Determine the (X, Y) coordinate at the center of the cell enclosing the given text.  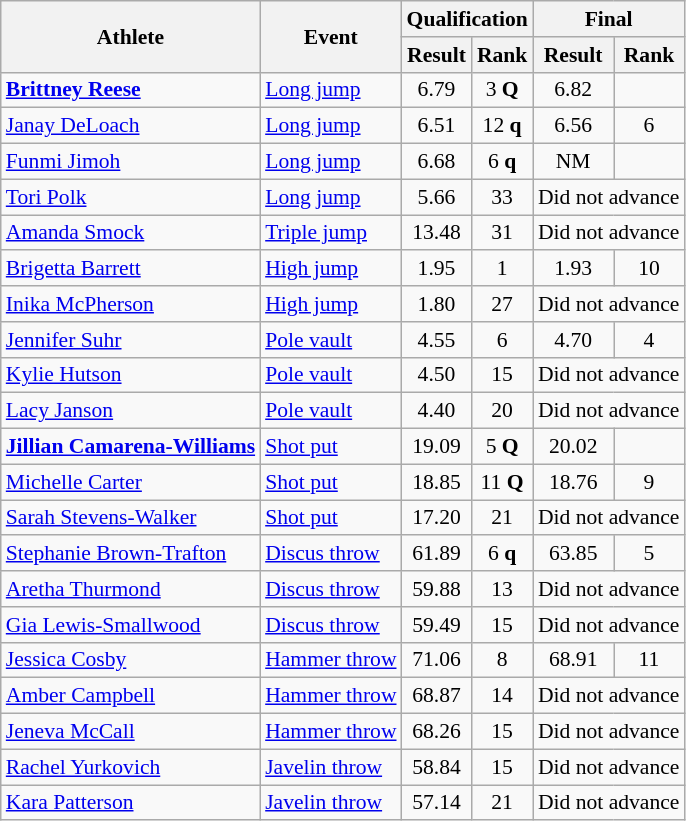
Athlete (130, 36)
Rachel Yurkovich (130, 767)
Kylie Hutson (130, 375)
1.93 (574, 269)
5.66 (437, 197)
Sarah Stevens-Walker (130, 518)
Jessica Cosby (130, 660)
NM (574, 162)
Kara Patterson (130, 803)
10 (650, 269)
3 Q (502, 90)
8 (502, 660)
1 (502, 269)
Gia Lewis-Smallwood (130, 625)
20.02 (574, 447)
4 (650, 340)
5 (650, 554)
Tori Polk (130, 197)
4.55 (437, 340)
58.84 (437, 767)
20 (502, 411)
6.68 (437, 162)
Amanda Smock (130, 233)
Inika McPherson (130, 304)
Event (330, 36)
Triple jump (330, 233)
Qualification (468, 19)
5 Q (502, 447)
Michelle Carter (130, 482)
Stephanie Brown-Trafton (130, 554)
Janay DeLoach (130, 126)
27 (502, 304)
4.70 (574, 340)
68.87 (437, 696)
Jeneva McCall (130, 732)
12 q (502, 126)
68.26 (437, 732)
33 (502, 197)
18.85 (437, 482)
Amber Campbell (130, 696)
4.50 (437, 375)
1.80 (437, 304)
Brigetta Barrett (130, 269)
Brittney Reese (130, 90)
63.85 (574, 554)
4.40 (437, 411)
11 (650, 660)
Jennifer Suhr (130, 340)
14 (502, 696)
Funmi Jimoh (130, 162)
59.88 (437, 589)
61.89 (437, 554)
Aretha Thurmond (130, 589)
18.76 (574, 482)
9 (650, 482)
Jillian Camarena-Williams (130, 447)
11 Q (502, 482)
31 (502, 233)
68.91 (574, 660)
13 (502, 589)
6.56 (574, 126)
71.06 (437, 660)
6.82 (574, 90)
Final (609, 19)
6.79 (437, 90)
59.49 (437, 625)
1.95 (437, 269)
17.20 (437, 518)
6.51 (437, 126)
57.14 (437, 803)
13.48 (437, 233)
Lacy Janson (130, 411)
19.09 (437, 447)
